Detect which cell encompasses the target text, then output its (X, Y) center coordinate. 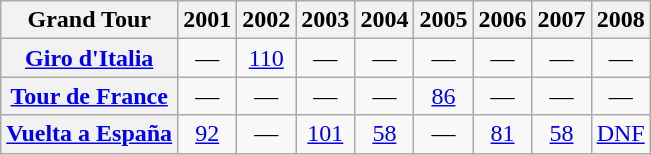
92 (208, 134)
Giro d'Italia (90, 58)
101 (326, 134)
2006 (502, 20)
2007 (562, 20)
Grand Tour (90, 20)
2003 (326, 20)
2001 (208, 20)
DNF (620, 134)
Vuelta a España (90, 134)
110 (266, 58)
81 (502, 134)
Tour de France (90, 96)
2005 (444, 20)
2008 (620, 20)
86 (444, 96)
2004 (384, 20)
2002 (266, 20)
